Return the [X, Y] coordinate for the center point of the cell that contains the specified text.  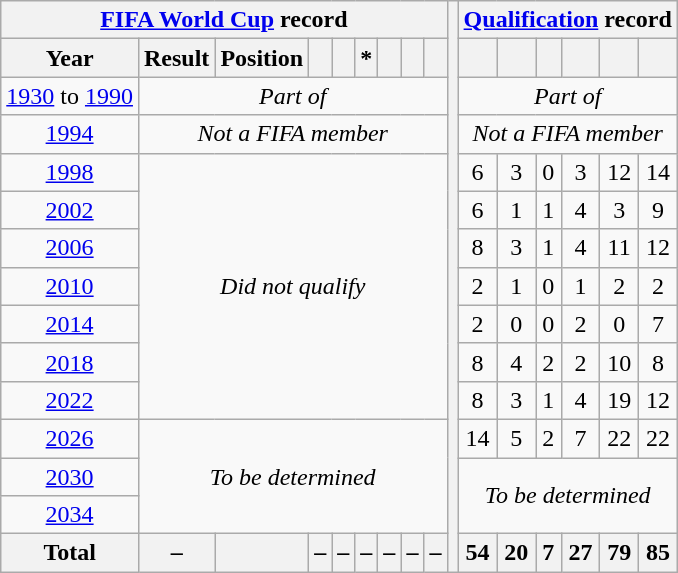
11 [620, 248]
2034 [70, 515]
2030 [70, 477]
2022 [70, 400]
5 [516, 438]
Year [70, 58]
1930 to 1990 [70, 96]
2002 [70, 210]
20 [516, 553]
2026 [70, 438]
2006 [70, 248]
Result [176, 58]
2018 [70, 362]
FIFA World Cup record [224, 20]
1998 [70, 172]
Position [262, 58]
10 [620, 362]
54 [478, 553]
19 [620, 400]
* [366, 58]
2014 [70, 324]
2010 [70, 286]
Total [70, 553]
85 [658, 553]
Did not qualify [292, 286]
27 [580, 553]
9 [658, 210]
Qualification record [568, 20]
1994 [70, 134]
79 [620, 553]
